Identify which cell holds the provided text, then report its (x, y) central coordinate. 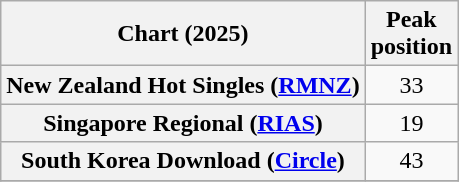
Chart (2025) (183, 34)
19 (411, 123)
South Korea Download (Circle) (183, 161)
43 (411, 161)
Peakposition (411, 34)
New Zealand Hot Singles (RMNZ) (183, 85)
33 (411, 85)
Singapore Regional (RIAS) (183, 123)
